Extract the [X, Y] coordinate from the center of the cell holding the provided text.  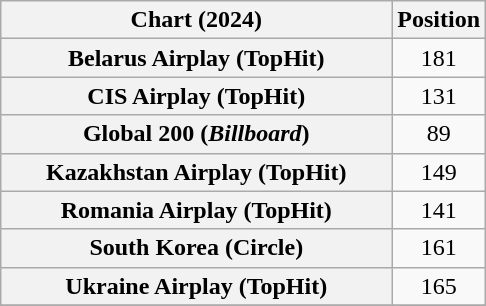
149 [439, 172]
South Korea (Circle) [196, 248]
165 [439, 286]
Kazakhstan Airplay (TopHit) [196, 172]
141 [439, 210]
Global 200 (Billboard) [196, 134]
181 [439, 58]
CIS Airplay (TopHit) [196, 96]
Belarus Airplay (TopHit) [196, 58]
161 [439, 248]
Position [439, 20]
131 [439, 96]
89 [439, 134]
Romania Airplay (TopHit) [196, 210]
Chart (2024) [196, 20]
Ukraine Airplay (TopHit) [196, 286]
